Return the [x, y] coordinate for the center point of the cell that contains the specified text.  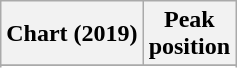
Chart (2019) [72, 34]
Peakposition [189, 34]
